Return [x, y] of the center of cell containing provided text 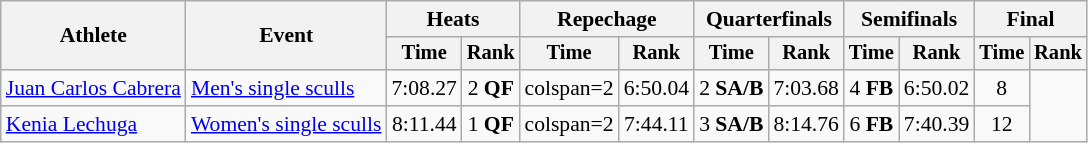
7:44.11 [656, 124]
Quarterfinals [769, 19]
7:03.68 [806, 88]
Athlete [94, 36]
8:11.44 [424, 124]
2 QF [491, 88]
Heats [452, 19]
Men's single sculls [286, 88]
12 [1002, 124]
Repechage [608, 19]
Juan Carlos Cabrera [94, 88]
Kenia Lechuga [94, 124]
Semifinals [909, 19]
7:40.39 [936, 124]
Event [286, 36]
3 SA/B [731, 124]
1 QF [491, 124]
6 FB [872, 124]
7:08.27 [424, 88]
2 SA/B [731, 88]
6:50.02 [936, 88]
Women's single sculls [286, 124]
8 [1002, 88]
Final [1030, 19]
8:14.76 [806, 124]
4 FB [872, 88]
6:50.04 [656, 88]
